Scan for the cell matching the given text and deliver its (x, y) coordinate at center. 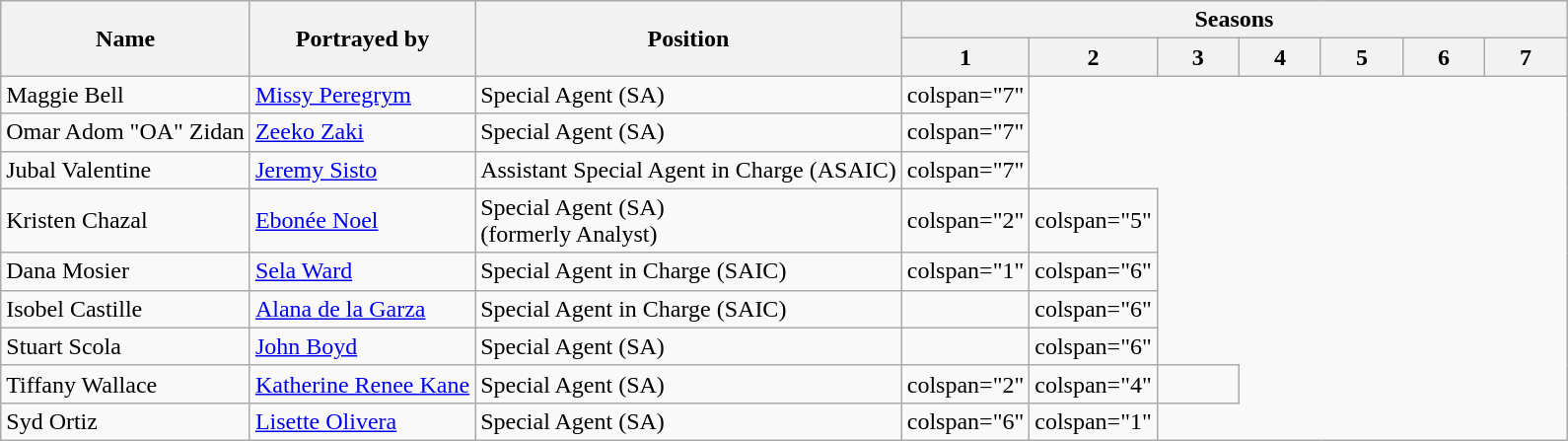
Missy Peregrym (362, 95)
Syd Ortiz (126, 421)
Portrayed by (362, 38)
Jubal Valentine (126, 170)
7 (1527, 57)
colspan="5" (1094, 221)
2 (1094, 57)
Zeeko Zaki (362, 132)
Katherine Renee Kane (362, 384)
Seasons (1234, 20)
3 (1197, 57)
5 (1361, 57)
Sela Ward (362, 271)
Jeremy Sisto (362, 170)
Maggie Bell (126, 95)
4 (1280, 57)
Tiffany Wallace (126, 384)
Name (126, 38)
Omar Adom "OA" Zidan (126, 132)
Position (688, 38)
John Boyd (362, 346)
Assistant Special Agent in Charge (ASAIC) (688, 170)
Isobel Castille (126, 309)
6 (1444, 57)
colspan="4" (1094, 384)
Lisette Olivera (362, 421)
Stuart Scola (126, 346)
Dana Mosier (126, 271)
Kristen Chazal (126, 221)
Alana de la Garza (362, 309)
Ebonée Noel (362, 221)
Special Agent (SA)(formerly Analyst) (688, 221)
1 (965, 57)
